Find where the given text appears and provide that cell's center as (x, y) coordinate. 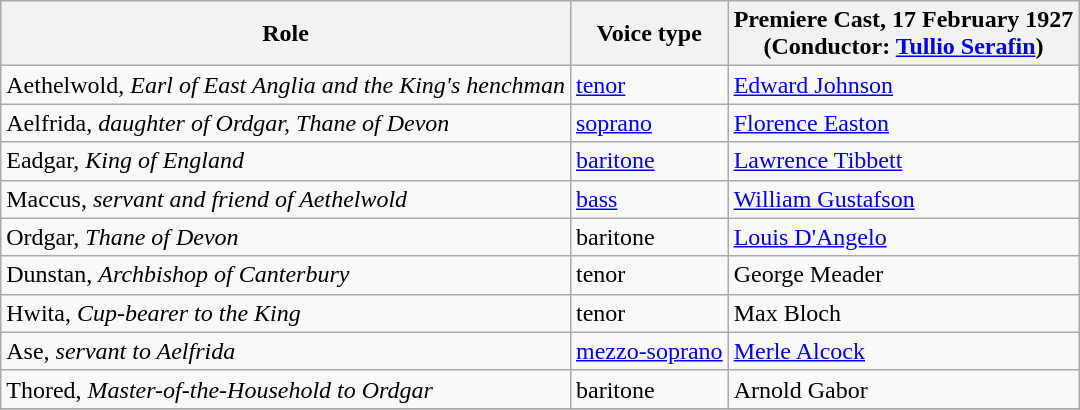
Dunstan, Archbishop of Canterbury (286, 275)
Merle Alcock (904, 351)
Eadgar, King of England (286, 161)
Aethelwold, Earl of East Anglia and the King's henchman (286, 85)
Max Bloch (904, 313)
Arnold Gabor (904, 389)
Hwita, Cup-bearer to the King (286, 313)
Edward Johnson (904, 85)
mezzo-soprano (649, 351)
Ordgar, Thane of Devon (286, 237)
soprano (649, 123)
Premiere Cast, 17 February 1927 (Conductor: Tullio Serafin) (904, 34)
William Gustafson (904, 199)
Ase, servant to Aelfrida (286, 351)
Voice type (649, 34)
Maccus, servant and friend of Aethelwold (286, 199)
Louis D'Angelo (904, 237)
George Meader (904, 275)
Aelfrida, daughter of Ordgar, Thane of Devon (286, 123)
Lawrence Tibbett (904, 161)
Florence Easton (904, 123)
Thored, Master-of-the-Household to Ordgar (286, 389)
bass (649, 199)
Role (286, 34)
